From the cell containing the given text, extract its center point as (x, y) coordinate. 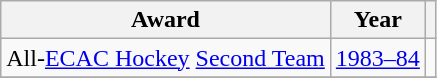
1983–84 (378, 58)
All-ECAC Hockey Second Team (166, 58)
Award (166, 20)
Year (378, 20)
